Locate the cell with the specified text and output its [X, Y] center coordinate. 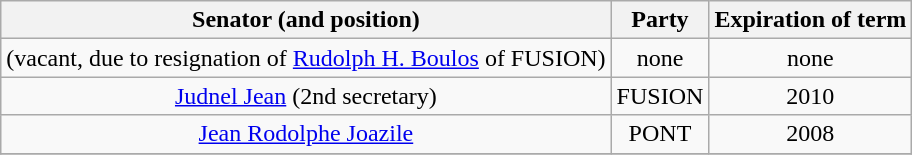
Jean Rodolphe Joazile [306, 134]
(vacant, due to resignation of Rudolph H. Boulos of FUSION) [306, 58]
Expiration of term [810, 20]
PONT [660, 134]
FUSION [660, 96]
Judnel Jean (2nd secretary) [306, 96]
2010 [810, 96]
2008 [810, 134]
Party [660, 20]
Senator (and position) [306, 20]
